Extract the [X, Y] coordinate from the center of the cell holding the provided text.  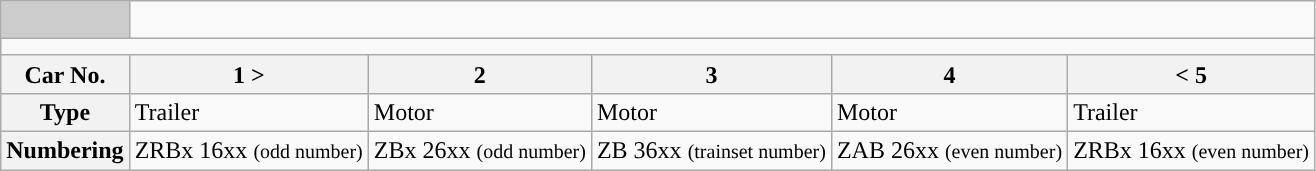
Type [65, 112]
ZRBx 16xx (odd number) [248, 150]
2 [480, 74]
Numbering [65, 150]
1 > [248, 74]
ZAB 26xx (even number) [949, 150]
ZBx 26xx (odd number) [480, 150]
3 [711, 74]
< 5 [1192, 74]
Car No. [65, 74]
4 [949, 74]
ZB 36xx (trainset number) [711, 150]
ZRBx 16xx (even number) [1192, 150]
